Identify which cell holds the provided text, then report its (x, y) central coordinate. 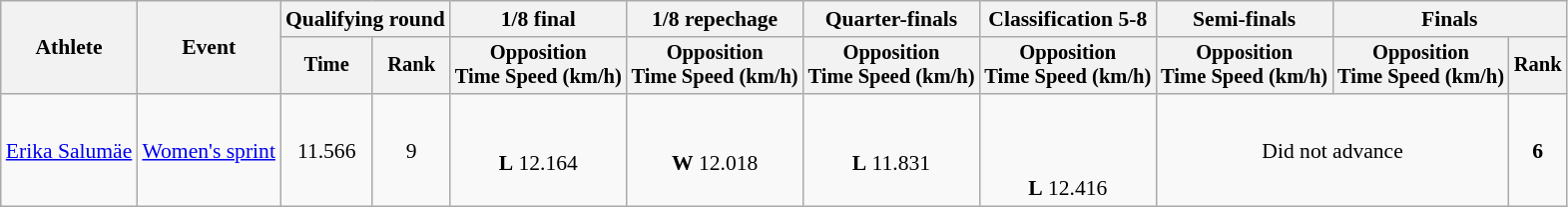
1/8 repechage (715, 19)
L 12.164 (539, 150)
L 12.416 (1068, 150)
Erika Salumäe (70, 150)
Event (209, 48)
11.566 (326, 150)
Classification 5-8 (1068, 19)
1/8 final (539, 19)
6 (1538, 150)
Qualifying round (365, 19)
Semi-finals (1244, 19)
Quarter-finals (892, 19)
W 12.018 (715, 150)
Did not advance (1332, 150)
Finals (1449, 19)
L 11.831 (892, 150)
Women's sprint (209, 150)
Athlete (70, 48)
Time (326, 66)
9 (411, 150)
